Pinpoint the cell where the given text exists, returning its [x, y] midpoint coordinate. 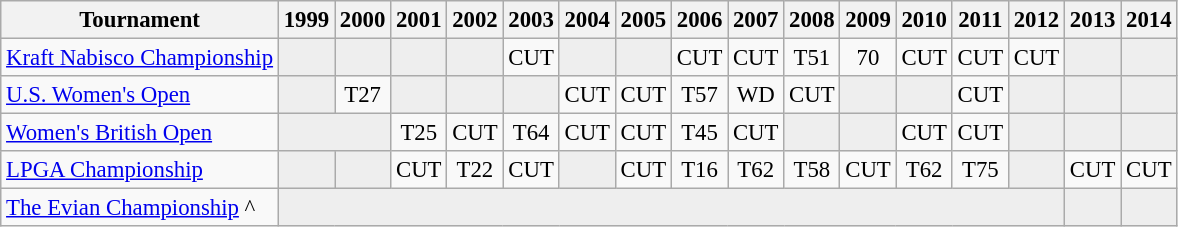
T75 [980, 170]
70 [868, 58]
2005 [643, 20]
T25 [419, 133]
2010 [924, 20]
2013 [1093, 20]
T51 [812, 58]
1999 [306, 20]
T16 [699, 170]
LPGA Championship [140, 170]
T57 [699, 95]
Women's British Open [140, 133]
2000 [363, 20]
Tournament [140, 20]
2008 [812, 20]
T45 [699, 133]
T27 [363, 95]
2014 [1149, 20]
T22 [475, 170]
2009 [868, 20]
2002 [475, 20]
The Evian Championship ^ [140, 208]
Kraft Nabisco Championship [140, 58]
2001 [419, 20]
2007 [756, 20]
WD [756, 95]
U.S. Women's Open [140, 95]
2012 [1036, 20]
2004 [587, 20]
T58 [812, 170]
T64 [531, 133]
2011 [980, 20]
2003 [531, 20]
2006 [699, 20]
